Return [X, Y] of the center of cell containing provided text 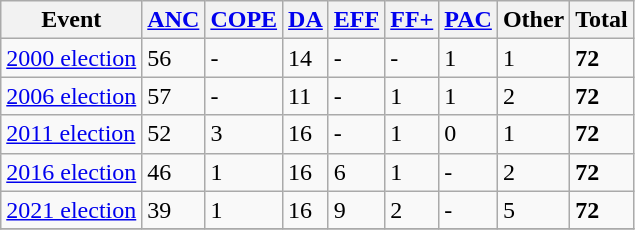
FF+ [412, 20]
2000 election [72, 58]
Total [602, 20]
0 [468, 134]
5 [533, 210]
57 [174, 96]
9 [356, 210]
2021 election [72, 210]
39 [174, 210]
2011 election [72, 134]
2016 election [72, 172]
Other [533, 20]
Event [72, 20]
11 [306, 96]
DA [306, 20]
ANC [174, 20]
14 [306, 58]
46 [174, 172]
56 [174, 58]
52 [174, 134]
3 [244, 134]
2006 election [72, 96]
PAC [468, 20]
EFF [356, 20]
COPE [244, 20]
6 [356, 172]
